Output the [x, y] coordinate of the center of the cell containing the given text.  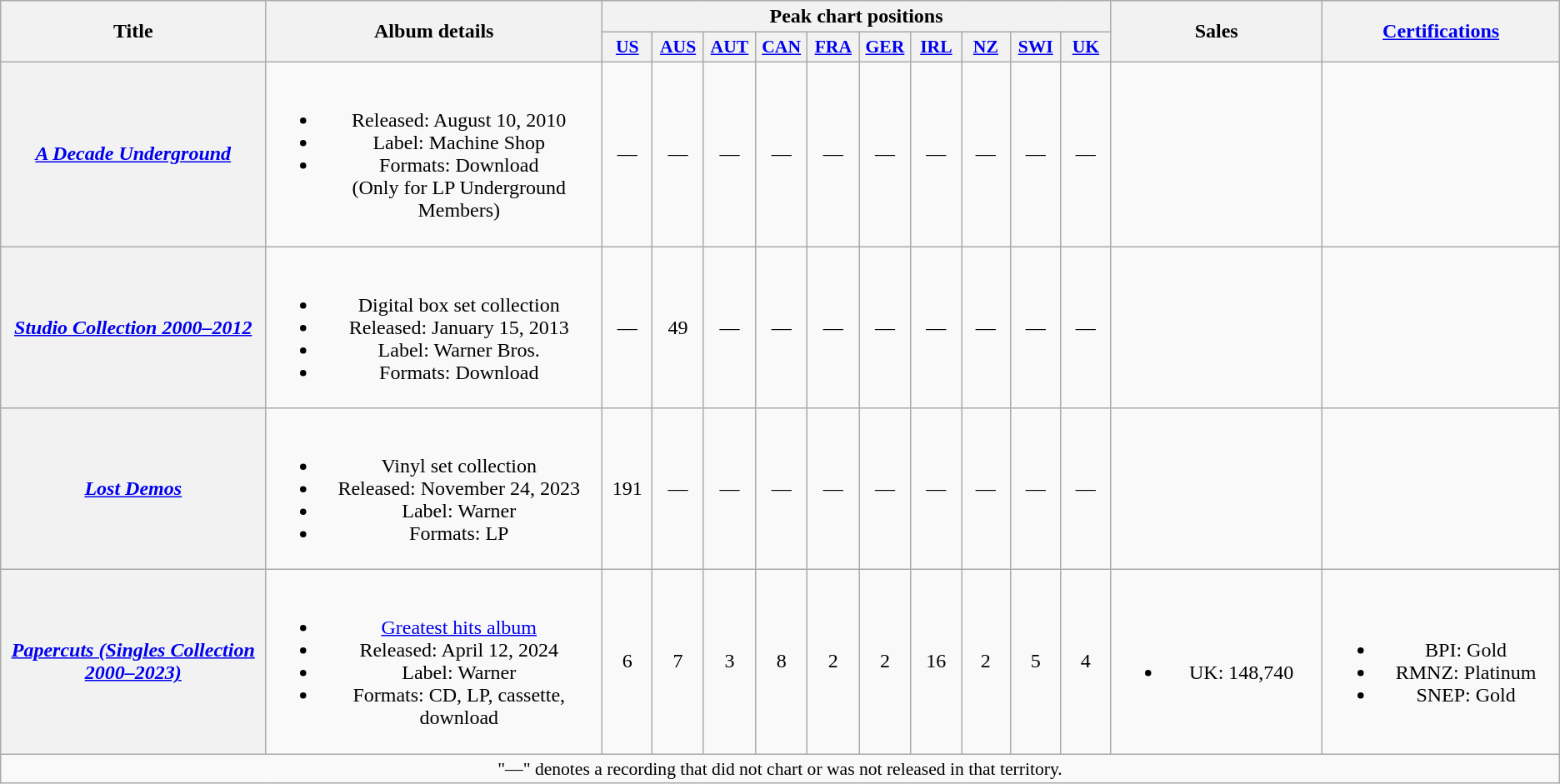
Digital box set collectionReleased: January 15, 2013Label: Warner Bros.Formats: Download [434, 327]
8 [781, 662]
BPI: GoldRMNZ: PlatinumSNEP: Gold [1441, 662]
Album details [434, 32]
Title [133, 32]
Released: August 10, 2010Label: Machine ShopFormats: Download (Only for LP Underground Members) [434, 153]
UK [1085, 47]
US [627, 47]
Peak chart positions [857, 17]
Greatest hits albumReleased: April 12, 2024Label: WarnerFormats: CD, LP, cassette, download [434, 662]
UK: 148,740 [1217, 662]
Vinyl set collectionReleased: November 24, 2023Label: WarnerFormats: LP [434, 489]
16 [936, 662]
Certifications [1441, 32]
191 [627, 489]
IRL [936, 47]
SWI [1035, 47]
3 [729, 662]
Studio Collection 2000–2012 [133, 327]
Lost Demos [133, 489]
6 [627, 662]
CAN [781, 47]
"—" denotes a recording that did not chart or was not released in that territory. [780, 769]
NZ [986, 47]
GER [885, 47]
49 [678, 327]
Papercuts (Singles Collection 2000–2023) [133, 662]
AUT [729, 47]
5 [1035, 662]
4 [1085, 662]
A Decade Underground [133, 153]
AUS [678, 47]
FRA [833, 47]
Sales [1217, 32]
7 [678, 662]
